From the cell containing the given text, extract its center point as [X, Y] coordinate. 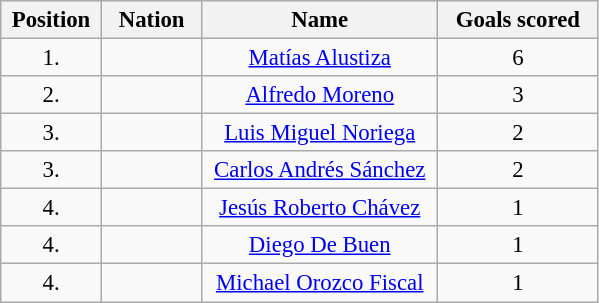
1. [52, 58]
Name [320, 20]
3 [518, 95]
Goals scored [518, 20]
Carlos Andrés Sánchez [320, 170]
Luis Miguel Noriega [320, 133]
Alfredo Moreno [320, 95]
Michael Orozco Fiscal [320, 283]
Jesús Roberto Chávez [320, 208]
Diego De Buen [320, 245]
2. [52, 95]
6 [518, 58]
Nation [152, 20]
Matías Alustiza [320, 58]
Position [52, 20]
